Provide the [x, y] coordinate of the cell's center where the given text is located.  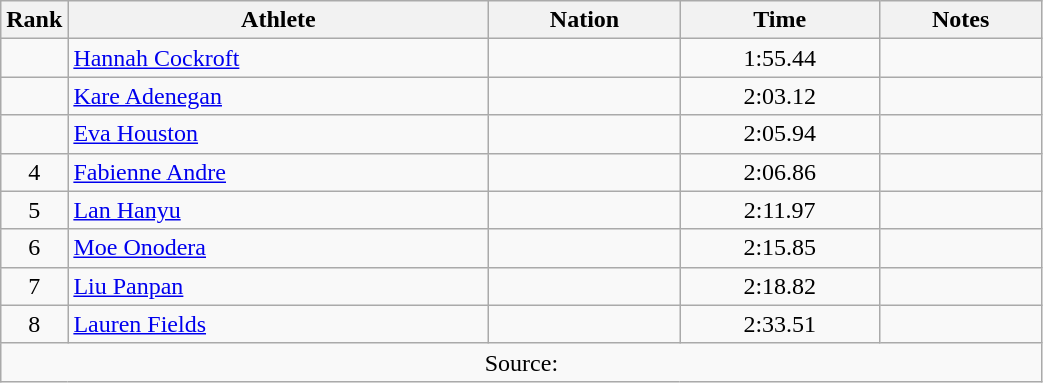
2:11.97 [780, 210]
5 [34, 210]
Hannah Cockroft [278, 58]
2:18.82 [780, 286]
Source: [522, 362]
8 [34, 324]
4 [34, 172]
Nation [584, 20]
2:05.94 [780, 134]
Eva Houston [278, 134]
Time [780, 20]
Liu Panpan [278, 286]
Athlete [278, 20]
1:55.44 [780, 58]
6 [34, 248]
2:15.85 [780, 248]
Lauren Fields [278, 324]
Lan Hanyu [278, 210]
Notes [960, 20]
Kare Adenegan [278, 96]
7 [34, 286]
Rank [34, 20]
2:33.51 [780, 324]
Fabienne Andre [278, 172]
2:03.12 [780, 96]
2:06.86 [780, 172]
Moe Onodera [278, 248]
